Locate the cell with the specified text and output its (x, y) center coordinate. 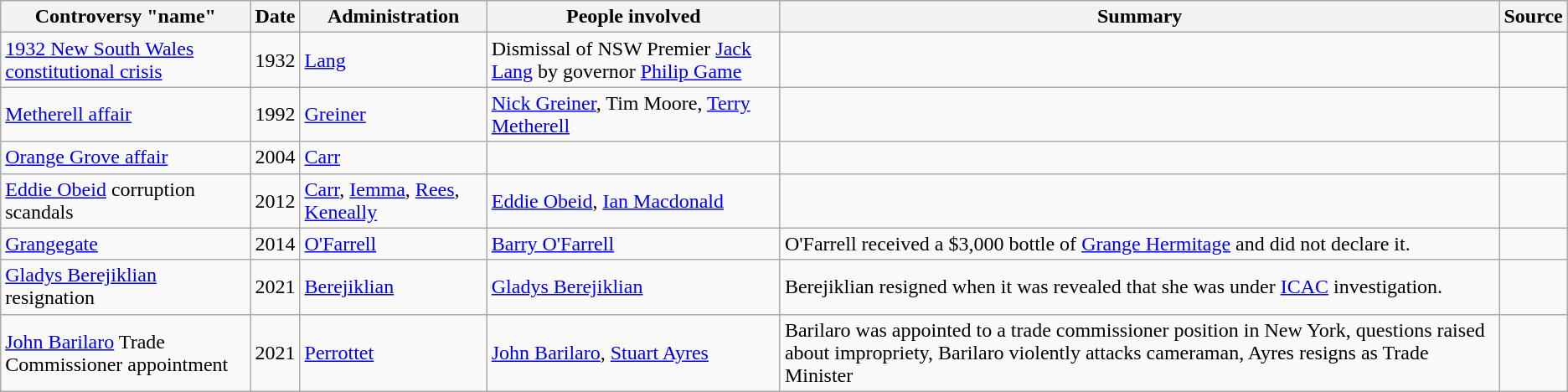
Nick Greiner, Tim Moore, Terry Metherell (633, 114)
O'Farrell received a $3,000 bottle of Grange Hermitage and did not declare it. (1139, 244)
Berejiklian (394, 286)
People involved (633, 17)
Eddie Obeid corruption scandals (126, 201)
O'Farrell (394, 244)
Orange Grove affair (126, 157)
1932 (275, 60)
Perrottet (394, 353)
Carr (394, 157)
Grangegate (126, 244)
1992 (275, 114)
Administration (394, 17)
Barry O'Farrell (633, 244)
Lang (394, 60)
Summary (1139, 17)
Berejiklian resigned when it was revealed that she was under ICAC investigation. (1139, 286)
Eddie Obeid, Ian Macdonald (633, 201)
John Barilaro, Stuart Ayres (633, 353)
Gladys Berejiklian resignation (126, 286)
Gladys Berejiklian (633, 286)
2004 (275, 157)
John Barilaro Trade Commissioner appointment (126, 353)
Carr, Iemma, Rees, Keneally (394, 201)
Date (275, 17)
Source (1533, 17)
1932 New South Wales constitutional crisis (126, 60)
2012 (275, 201)
Dismissal of NSW Premier Jack Lang by governor Philip Game (633, 60)
Metherell affair (126, 114)
Controversy "name" (126, 17)
Greiner (394, 114)
2014 (275, 244)
